From the cell containing the given text, extract its center point as (x, y) coordinate. 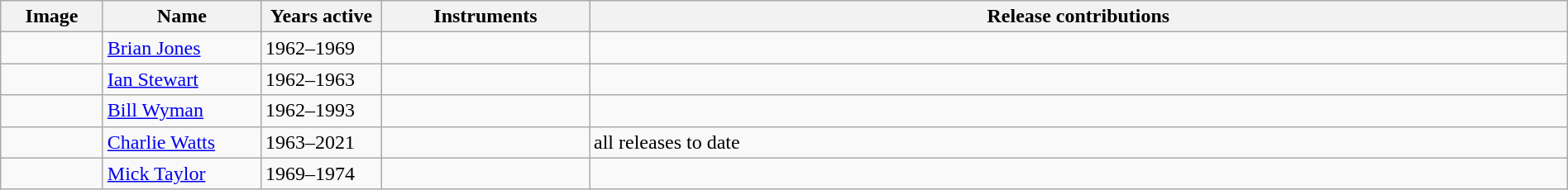
Instruments (485, 17)
all releases to date (1078, 142)
Ian Stewart (182, 79)
Years active (321, 17)
Image (52, 17)
Brian Jones (182, 48)
Charlie Watts (182, 142)
Name (182, 17)
1963–2021 (321, 142)
1962–1969 (321, 48)
Release contributions (1078, 17)
1962–1993 (321, 111)
Mick Taylor (182, 173)
1962–1963 (321, 79)
Bill Wyman (182, 111)
1969–1974 (321, 173)
